Provide the (x, y) coordinate of the cell's center where the given text is located.  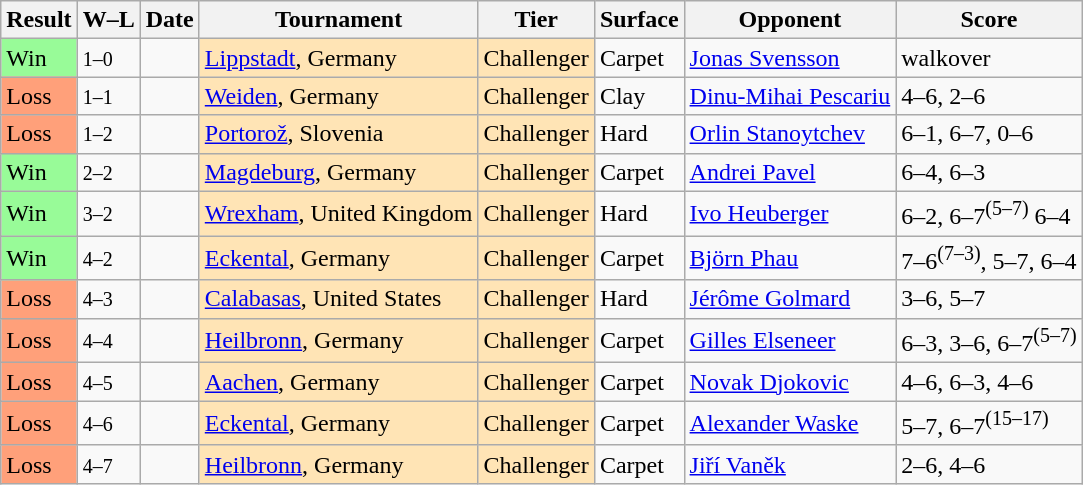
4–4 (108, 340)
Result (39, 20)
4–2 (108, 258)
1–0 (108, 58)
Date (170, 20)
1–2 (108, 134)
Magdeburg, Germany (338, 172)
2–6, 4–6 (989, 464)
6–4, 6–3 (989, 172)
6–2, 6–7(5–7) 6–4 (989, 214)
1–1 (108, 96)
Andrei Pavel (790, 172)
Tournament (338, 20)
Orlin Stanoytchev (790, 134)
Weiden, Germany (338, 96)
Lippstadt, Germany (338, 58)
Calabasas, United States (338, 299)
2–2 (108, 172)
Opponent (790, 20)
walkover (989, 58)
Novak Djokovic (790, 382)
Tier (536, 20)
4–5 (108, 382)
Portorož, Slovenia (338, 134)
Alexander Waske (790, 424)
Aachen, Germany (338, 382)
6–3, 3–6, 6–7(5–7) (989, 340)
W–L (108, 20)
4–7 (108, 464)
Wrexham, United Kingdom (338, 214)
Björn Phau (790, 258)
Jonas Svensson (790, 58)
4–6 (108, 424)
Score (989, 20)
Surface (639, 20)
7–6(7–3), 5–7, 6–4 (989, 258)
Gilles Elseneer (790, 340)
Dinu-Mihai Pescariu (790, 96)
4–3 (108, 299)
3–2 (108, 214)
3–6, 5–7 (989, 299)
Ivo Heuberger (790, 214)
6–1, 6–7, 0–6 (989, 134)
Jiří Vaněk (790, 464)
Clay (639, 96)
5–7, 6–7(15–17) (989, 424)
4–6, 2–6 (989, 96)
4–6, 6–3, 4–6 (989, 382)
Jérôme Golmard (790, 299)
